Extract the (X, Y) coordinate from the center of the cell holding the provided text.  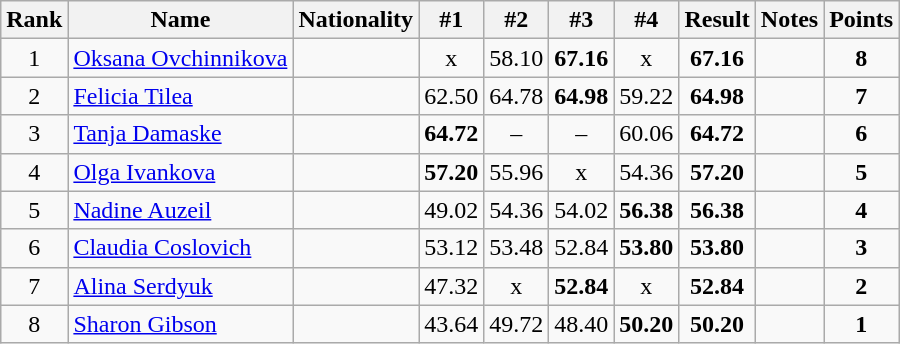
Oksana Ovchinnikova (180, 58)
60.06 (646, 134)
49.02 (452, 210)
Felicia Tilea (180, 96)
Rank (34, 20)
#3 (582, 20)
Nationality (356, 20)
#4 (646, 20)
Tanja Damaske (180, 134)
#1 (452, 20)
Notes (789, 20)
Alina Serdyuk (180, 286)
53.48 (516, 248)
Olga Ivankova (180, 172)
55.96 (516, 172)
49.72 (516, 324)
58.10 (516, 58)
64.78 (516, 96)
Nadine Auzeil (180, 210)
#2 (516, 20)
59.22 (646, 96)
62.50 (452, 96)
Result (717, 20)
54.02 (582, 210)
48.40 (582, 324)
Claudia Coslovich (180, 248)
Name (180, 20)
47.32 (452, 286)
Points (862, 20)
43.64 (452, 324)
Sharon Gibson (180, 324)
53.12 (452, 248)
